Determine the (X, Y) coordinate at the center of the cell enclosing the given text.  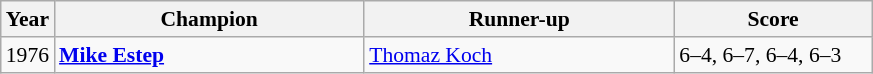
Thomaz Koch (519, 55)
Year (28, 19)
Runner-up (519, 19)
Mike Estep (209, 55)
6–4, 6–7, 6–4, 6–3 (773, 55)
Champion (209, 19)
1976 (28, 55)
Score (773, 19)
